Scan for the cell matching the given text and deliver its [x, y] coordinate at center. 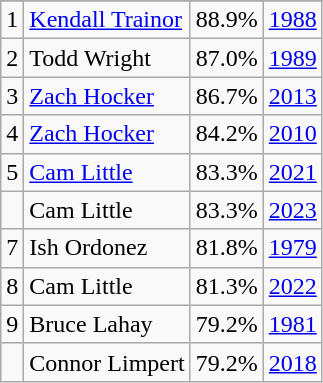
Connor Limpert [107, 362]
7 [12, 248]
2 [12, 58]
88.9% [226, 20]
2021 [292, 172]
1989 [292, 58]
3 [12, 96]
87.0% [226, 58]
1981 [292, 324]
Ish Ordonez [107, 248]
1979 [292, 248]
2018 [292, 362]
1988 [292, 20]
Todd Wright [107, 58]
2023 [292, 210]
84.2% [226, 134]
9 [12, 324]
4 [12, 134]
81.8% [226, 248]
5 [12, 172]
1 [12, 20]
8 [12, 286]
2010 [292, 134]
2013 [292, 96]
Kendall Trainor [107, 20]
81.3% [226, 286]
Bruce Lahay [107, 324]
2022 [292, 286]
86.7% [226, 96]
